Determine the (x, y) coordinate at the center of the cell enclosing the given text.  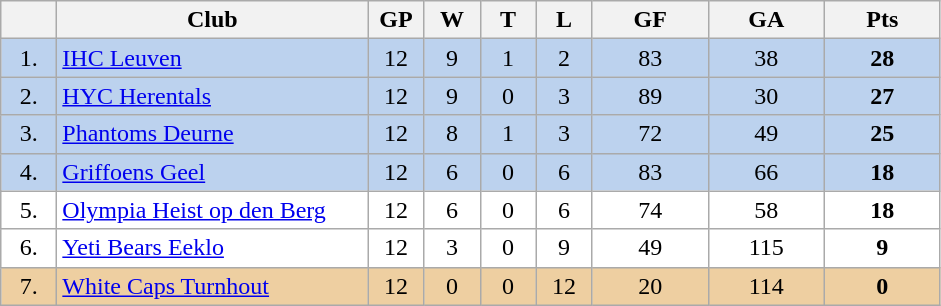
W (452, 20)
27 (882, 96)
8 (452, 134)
Griffoens Geel (212, 172)
66 (766, 172)
3. (29, 134)
6. (29, 248)
Phantoms Deurne (212, 134)
Yeti Bears Eeklo (212, 248)
74 (650, 210)
38 (766, 58)
GP (396, 20)
GF (650, 20)
L (564, 20)
2. (29, 96)
72 (650, 134)
28 (882, 58)
5. (29, 210)
Club (212, 20)
T (508, 20)
25 (882, 134)
HYC Herentals (212, 96)
30 (766, 96)
89 (650, 96)
IHC Leuven (212, 58)
20 (650, 286)
115 (766, 248)
Olympia Heist op den Berg (212, 210)
58 (766, 210)
7. (29, 286)
114 (766, 286)
GA (766, 20)
White Caps Turnhout (212, 286)
1. (29, 58)
4. (29, 172)
2 (564, 58)
Pts (882, 20)
